Capture the cell that displays the provided text and extract its [x, y] central coordinate. 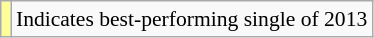
Indicates best-performing single of 2013 [192, 19]
